Determine the [x, y] coordinate at the center of the cell enclosing the given text.  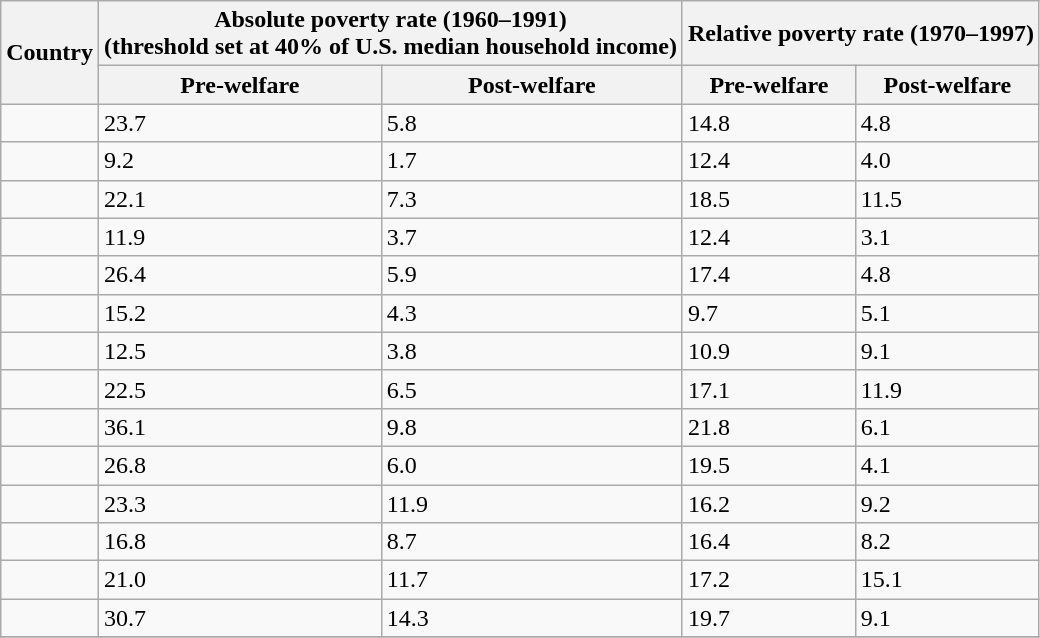
5.9 [532, 275]
15.2 [240, 313]
17.4 [768, 275]
17.2 [768, 580]
1.7 [532, 161]
3.1 [947, 237]
26.8 [240, 465]
6.5 [532, 389]
16.4 [768, 542]
22.1 [240, 199]
15.1 [947, 580]
30.7 [240, 618]
8.7 [532, 542]
21.0 [240, 580]
Relative poverty rate (1970–1997) [860, 34]
14.8 [768, 123]
4.3 [532, 313]
5.1 [947, 313]
Country [50, 52]
11.5 [947, 199]
11.7 [532, 580]
23.3 [240, 503]
16.8 [240, 542]
6.1 [947, 427]
23.7 [240, 123]
4.1 [947, 465]
14.3 [532, 618]
36.1 [240, 427]
3.8 [532, 351]
9.8 [532, 427]
5.8 [532, 123]
4.0 [947, 161]
21.8 [768, 427]
26.4 [240, 275]
22.5 [240, 389]
19.7 [768, 618]
7.3 [532, 199]
16.2 [768, 503]
3.7 [532, 237]
Absolute poverty rate (1960–1991)(threshold set at 40% of U.S. median household income) [390, 34]
8.2 [947, 542]
12.5 [240, 351]
18.5 [768, 199]
19.5 [768, 465]
6.0 [532, 465]
9.7 [768, 313]
17.1 [768, 389]
10.9 [768, 351]
